Return the (X, Y) coordinate for the center point of the cell that contains the specified text.  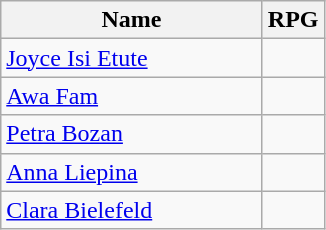
Clara Bielefeld (132, 210)
Awa Fam (132, 96)
RPG (293, 20)
Petra Bozan (132, 134)
Joyce Isi Etute (132, 58)
Anna Liepina (132, 172)
Name (132, 20)
